Extract the (X, Y) coordinate from the center of the cell holding the provided text.  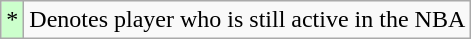
Denotes player who is still active in the NBA (248, 20)
* (12, 20)
